Pinpoint the cell where the given text exists, returning its (X, Y) midpoint coordinate. 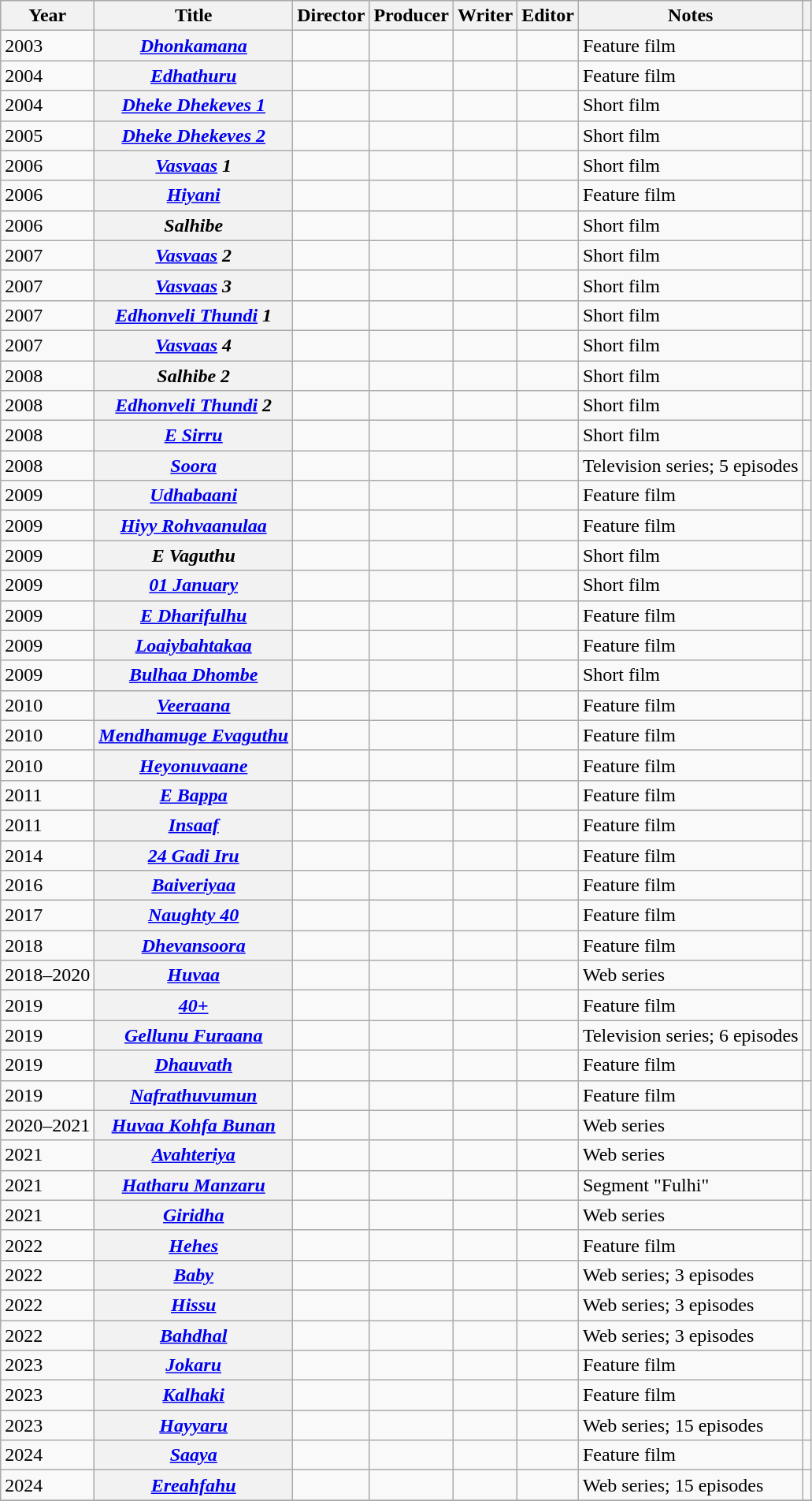
Director (331, 16)
Hehes (194, 1245)
Hayyaru (194, 1425)
01 January (194, 585)
Edhathuru (194, 76)
Title (194, 16)
2018 (47, 946)
Year (47, 16)
Salhibe (194, 225)
Salhibe 2 (194, 376)
Bahdhal (194, 1336)
Gellunu Furaana (194, 1035)
Edhonveli Thundi 2 (194, 406)
Writer (485, 16)
Insaaf (194, 825)
2018–2020 (47, 975)
Heyonuvaane (194, 765)
Hatharu Manzaru (194, 1185)
Udhabaani (194, 496)
Loaiybahtakaa (194, 645)
Giridha (194, 1215)
24 Gadi Iru (194, 855)
Bulhaa Dhombe (194, 675)
Jokaru (194, 1365)
Baby (194, 1275)
Avahteriya (194, 1155)
Baiveriyaa (194, 886)
Dheke Dhekeves 2 (194, 136)
Notes (690, 16)
Kalhaki (194, 1395)
Producer (411, 16)
Edhonveli Thundi 1 (194, 315)
E Dharifulhu (194, 615)
Vasvaas 3 (194, 285)
Veeraana (194, 705)
Television series; 5 episodes (690, 466)
Television series; 6 episodes (690, 1035)
2014 (47, 855)
Naughty 40 (194, 916)
Huvaa Kohfa Bunan (194, 1125)
Saaya (194, 1455)
Mendhamuge Evaguthu (194, 735)
E Bappa (194, 795)
E Sirru (194, 436)
Huvaa (194, 975)
E Vaguthu (194, 555)
Dheke Dhekeves 1 (194, 106)
Dhauvath (194, 1065)
2020–2021 (47, 1125)
Vasvaas 1 (194, 165)
Nafrathuvumun (194, 1095)
Ereahfahu (194, 1485)
2005 (47, 136)
Dhevansoora (194, 946)
Dhonkamana (194, 46)
Vasvaas 2 (194, 255)
Vasvaas 4 (194, 345)
2016 (47, 886)
Hiyani (194, 195)
Hissu (194, 1305)
2017 (47, 916)
Hiyy Rohvaanulaa (194, 526)
Soora (194, 466)
Editor (548, 16)
40+ (194, 1005)
Segment "Fulhi" (690, 1185)
2003 (47, 46)
